Determine the (x, y) coordinate at the center of the cell enclosing the given text.  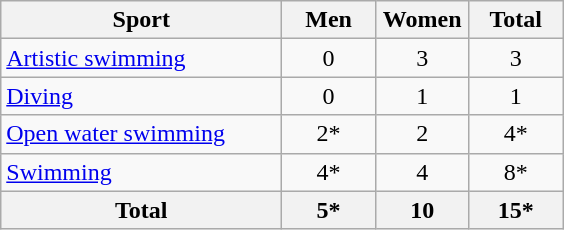
Sport (142, 20)
8* (516, 172)
Women (422, 20)
Artistic swimming (142, 58)
2 (422, 134)
2* (329, 134)
Diving (142, 96)
Swimming (142, 172)
Men (329, 20)
4 (422, 172)
15* (516, 210)
Open water swimming (142, 134)
10 (422, 210)
5* (329, 210)
